Pinpoint the cell where the given text exists, returning its (x, y) midpoint coordinate. 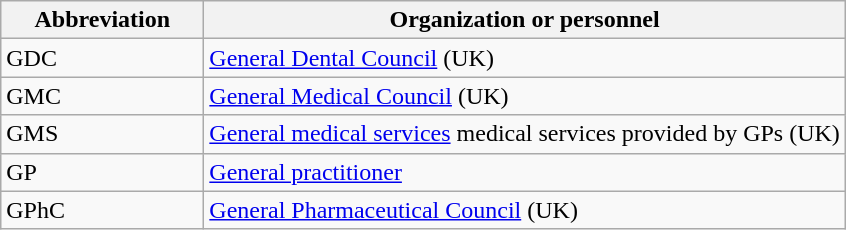
Abbreviation (102, 20)
General Pharmaceutical Council (UK) (525, 210)
GPhC (102, 210)
GDC (102, 58)
General medical services medical services provided by GPs (UK) (525, 134)
GMS (102, 134)
General Dental Council (UK) (525, 58)
Organization or personnel (525, 20)
GMC (102, 96)
General Medical Council (UK) (525, 96)
General practitioner (525, 172)
GP (102, 172)
